Identify which cell holds the provided text, then report its (x, y) central coordinate. 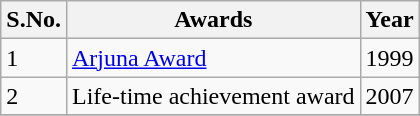
2 (34, 96)
Year (390, 20)
Arjuna Award (213, 58)
1999 (390, 58)
2007 (390, 96)
Life-time achievement award (213, 96)
S.No. (34, 20)
Awards (213, 20)
1 (34, 58)
